Extract the [x, y] coordinate from the center of the cell holding the provided text.  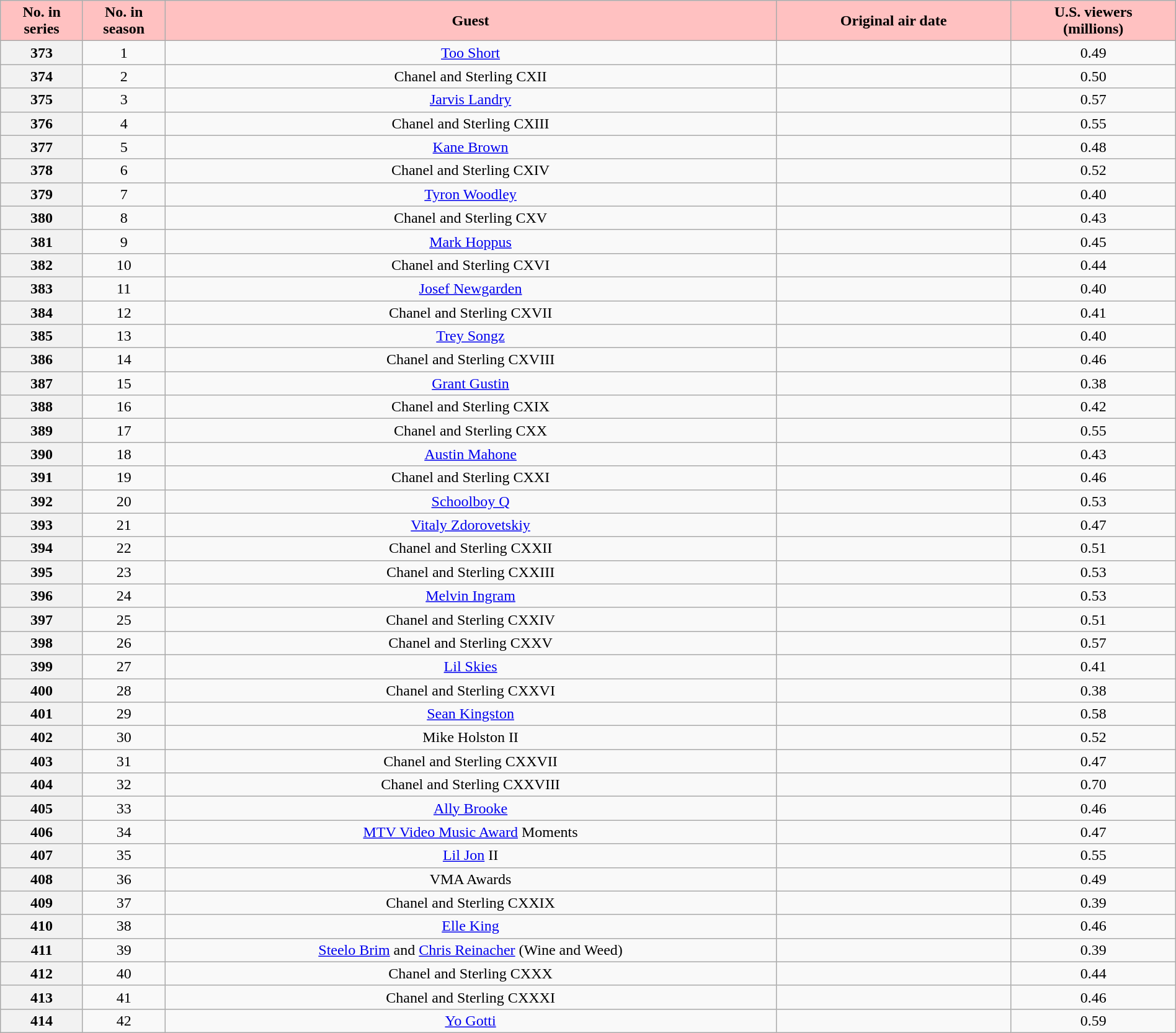
413 [42, 997]
386 [42, 360]
407 [42, 856]
11 [124, 288]
3 [124, 100]
0.50 [1093, 76]
19 [124, 478]
399 [42, 666]
14 [124, 360]
Ally Brooke [470, 808]
Austin Mahone [470, 454]
411 [42, 950]
405 [42, 808]
Chanel and Sterling CXX [470, 431]
378 [42, 171]
Jarvis Landry [470, 100]
Grant Gustin [470, 383]
0.45 [1093, 241]
382 [42, 265]
384 [42, 312]
Yo Gotti [470, 1021]
2 [124, 76]
33 [124, 808]
Elle King [470, 926]
9 [124, 241]
Schoolboy Q [470, 501]
35 [124, 856]
12 [124, 312]
388 [42, 407]
392 [42, 501]
10 [124, 265]
398 [42, 643]
412 [42, 973]
27 [124, 666]
376 [42, 123]
7 [124, 194]
Guest [470, 21]
377 [42, 147]
39 [124, 950]
Lil Jon II [470, 856]
380 [42, 218]
Chanel and Sterling CXVII [470, 312]
Chanel and Sterling CXXII [470, 548]
34 [124, 832]
Lil Skies [470, 666]
391 [42, 478]
30 [124, 738]
6 [124, 171]
37 [124, 903]
409 [42, 903]
394 [42, 548]
31 [124, 761]
VMA Awards [470, 879]
0.70 [1093, 785]
5 [124, 147]
Mike Holston II [470, 738]
36 [124, 879]
401 [42, 714]
Sean Kingston [470, 714]
25 [124, 619]
21 [124, 525]
0.58 [1093, 714]
Trey Songz [470, 336]
Josef Newgarden [470, 288]
414 [42, 1021]
390 [42, 454]
374 [42, 76]
402 [42, 738]
8 [124, 218]
375 [42, 100]
Vitaly Zdorovetskiy [470, 525]
Kane Brown [470, 147]
410 [42, 926]
Chanel and Sterling CXIV [470, 171]
406 [42, 832]
0.42 [1093, 407]
408 [42, 879]
32 [124, 785]
17 [124, 431]
13 [124, 336]
18 [124, 454]
400 [42, 691]
395 [42, 572]
22 [124, 548]
Chanel and Sterling CXXVIII [470, 785]
Chanel and Sterling CXXVI [470, 691]
Mark Hoppus [470, 241]
MTV Video Music Award Moments [470, 832]
Chanel and Sterling CXXI [470, 478]
0.48 [1093, 147]
Melvin Ingram [470, 596]
Chanel and Sterling CXXX [470, 973]
403 [42, 761]
Steelo Brim and Chris Reinacher (Wine and Weed) [470, 950]
Chanel and Sterling CXVIII [470, 360]
No. inseason [124, 21]
38 [124, 926]
Chanel and Sterling CXII [470, 76]
373 [42, 53]
Chanel and Sterling CXIII [470, 123]
Chanel and Sterling CXVI [470, 265]
23 [124, 572]
24 [124, 596]
404 [42, 785]
396 [42, 596]
383 [42, 288]
40 [124, 973]
Chanel and Sterling CXXVII [470, 761]
0.59 [1093, 1021]
Chanel and Sterling CXIX [470, 407]
379 [42, 194]
Chanel and Sterling CXXIII [470, 572]
Chanel and Sterling CXV [470, 218]
397 [42, 619]
Chanel and Sterling CXXXI [470, 997]
41 [124, 997]
393 [42, 525]
381 [42, 241]
Tyron Woodley [470, 194]
28 [124, 691]
387 [42, 383]
1 [124, 53]
26 [124, 643]
Chanel and Sterling CXXV [470, 643]
15 [124, 383]
4 [124, 123]
Too Short [470, 53]
389 [42, 431]
385 [42, 336]
42 [124, 1021]
29 [124, 714]
U.S. viewers(millions) [1093, 21]
Original air date [893, 21]
No. inseries [42, 21]
20 [124, 501]
Chanel and Sterling CXXIX [470, 903]
16 [124, 407]
Chanel and Sterling CXXIV [470, 619]
